Output the [x, y] coordinate of the center of the cell containing the given text.  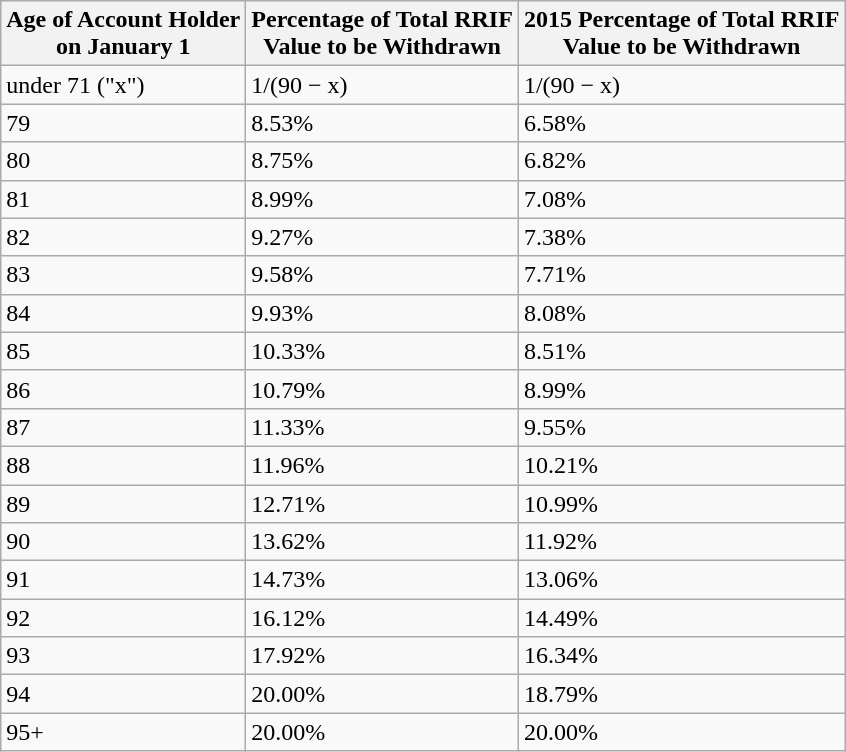
18.79% [682, 694]
95+ [124, 732]
11.92% [682, 542]
14.49% [682, 618]
83 [124, 275]
17.92% [382, 656]
11.33% [382, 427]
91 [124, 580]
6.82% [682, 161]
13.62% [382, 542]
93 [124, 656]
16.12% [382, 618]
9.93% [382, 313]
80 [124, 161]
12.71% [382, 503]
10.99% [682, 503]
9.27% [382, 237]
92 [124, 618]
10.21% [682, 465]
87 [124, 427]
7.71% [682, 275]
under 71 ("x") [124, 85]
88 [124, 465]
10.33% [382, 351]
79 [124, 123]
7.38% [682, 237]
13.06% [682, 580]
16.34% [682, 656]
Percentage of Total RRIFValue to be Withdrawn [382, 34]
10.79% [382, 389]
11.96% [382, 465]
2015 Percentage of Total RRIFValue to be Withdrawn [682, 34]
9.55% [682, 427]
81 [124, 199]
94 [124, 694]
7.08% [682, 199]
8.08% [682, 313]
14.73% [382, 580]
8.75% [382, 161]
84 [124, 313]
8.51% [682, 351]
85 [124, 351]
8.53% [382, 123]
89 [124, 503]
Age of Account Holderon January 1 [124, 34]
86 [124, 389]
82 [124, 237]
6.58% [682, 123]
9.58% [382, 275]
90 [124, 542]
